Determine the [x, y] coordinate at the center of the cell enclosing the given text.  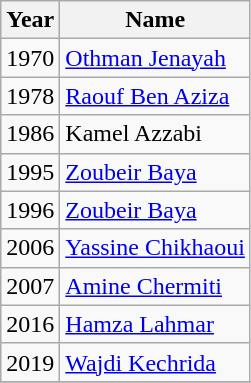
Yassine Chikhaoui [156, 248]
Kamel Azzabi [156, 134]
Name [156, 20]
2016 [30, 324]
1996 [30, 210]
Year [30, 20]
1986 [30, 134]
2006 [30, 248]
2007 [30, 286]
Raouf Ben Aziza [156, 96]
Wajdi Kechrida [156, 362]
Hamza Lahmar [156, 324]
1995 [30, 172]
Amine Chermiti [156, 286]
1970 [30, 58]
1978 [30, 96]
2019 [30, 362]
Othman Jenayah [156, 58]
